Identify which cell holds the provided text, then report its (X, Y) central coordinate. 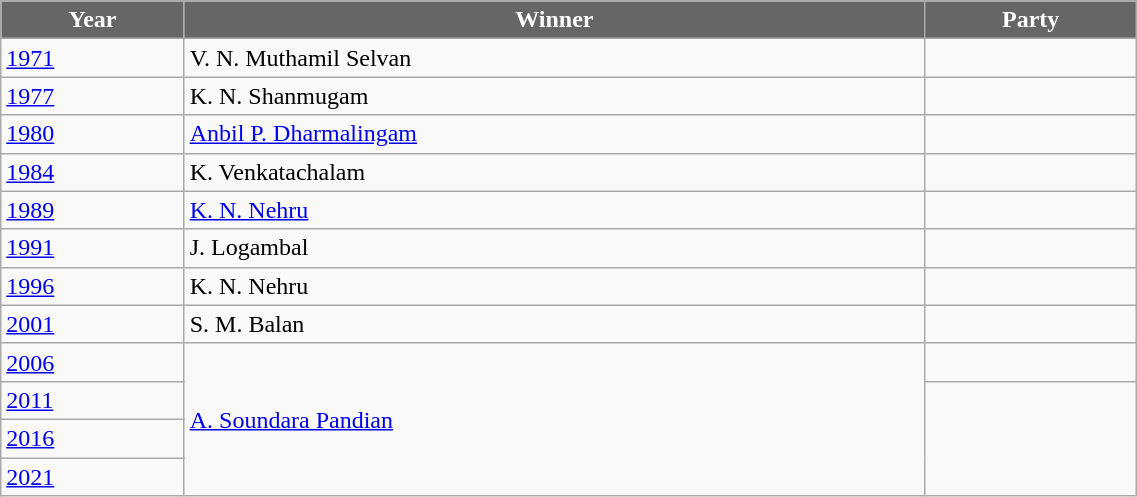
2001 (92, 324)
Year (92, 20)
1989 (92, 210)
Winner (554, 20)
2021 (92, 477)
K. Venkatachalam (554, 172)
K. N. Shanmugam (554, 96)
2011 (92, 400)
1984 (92, 172)
J. Logambal (554, 248)
Anbil P. Dharmalingam (554, 134)
V. N. Muthamil Selvan (554, 58)
A. Soundara Pandian (554, 419)
1996 (92, 286)
2006 (92, 362)
2016 (92, 438)
S. M. Balan (554, 324)
1991 (92, 248)
1977 (92, 96)
Party (1030, 20)
1971 (92, 58)
1980 (92, 134)
